Search for the cell housing the specified text and yield its (x, y) center coordinate. 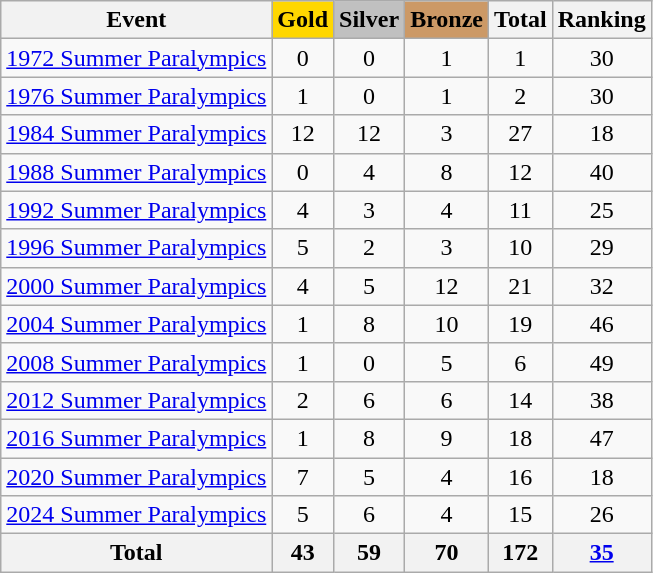
2012 Summer Paralympics (136, 400)
1976 Summer Paralympics (136, 96)
Bronze (447, 20)
46 (602, 324)
25 (602, 210)
1988 Summer Paralympics (136, 172)
14 (521, 400)
9 (447, 438)
49 (602, 362)
2020 Summer Paralympics (136, 477)
2000 Summer Paralympics (136, 286)
19 (521, 324)
2024 Summer Paralympics (136, 515)
Gold (303, 20)
11 (521, 210)
2008 Summer Paralympics (136, 362)
1972 Summer Paralympics (136, 58)
43 (303, 553)
21 (521, 286)
1996 Summer Paralympics (136, 248)
16 (521, 477)
32 (602, 286)
15 (521, 515)
Event (136, 20)
172 (521, 553)
70 (447, 553)
40 (602, 172)
38 (602, 400)
Ranking (602, 20)
27 (521, 134)
Silver (370, 20)
1984 Summer Paralympics (136, 134)
2004 Summer Paralympics (136, 324)
35 (602, 553)
1992 Summer Paralympics (136, 210)
7 (303, 477)
29 (602, 248)
26 (602, 515)
2016 Summer Paralympics (136, 438)
59 (370, 553)
47 (602, 438)
